Output the [x, y] coordinate of the center of the cell containing the given text.  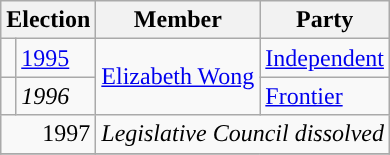
Election [48, 20]
Member [178, 20]
1995 [56, 58]
1996 [56, 96]
Elizabeth Wong [178, 77]
Independent [325, 58]
Frontier [325, 96]
1997 [48, 134]
Legislative Council dissolved [243, 134]
Party [325, 20]
